Return the (x, y) coordinate for the center point of the cell that contains the specified text.  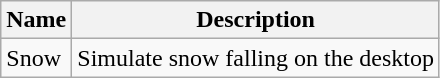
Snow (36, 58)
Description (256, 20)
Simulate snow falling on the desktop (256, 58)
Name (36, 20)
